Return the [X, Y] coordinate for the center point of the cell that contains the specified text.  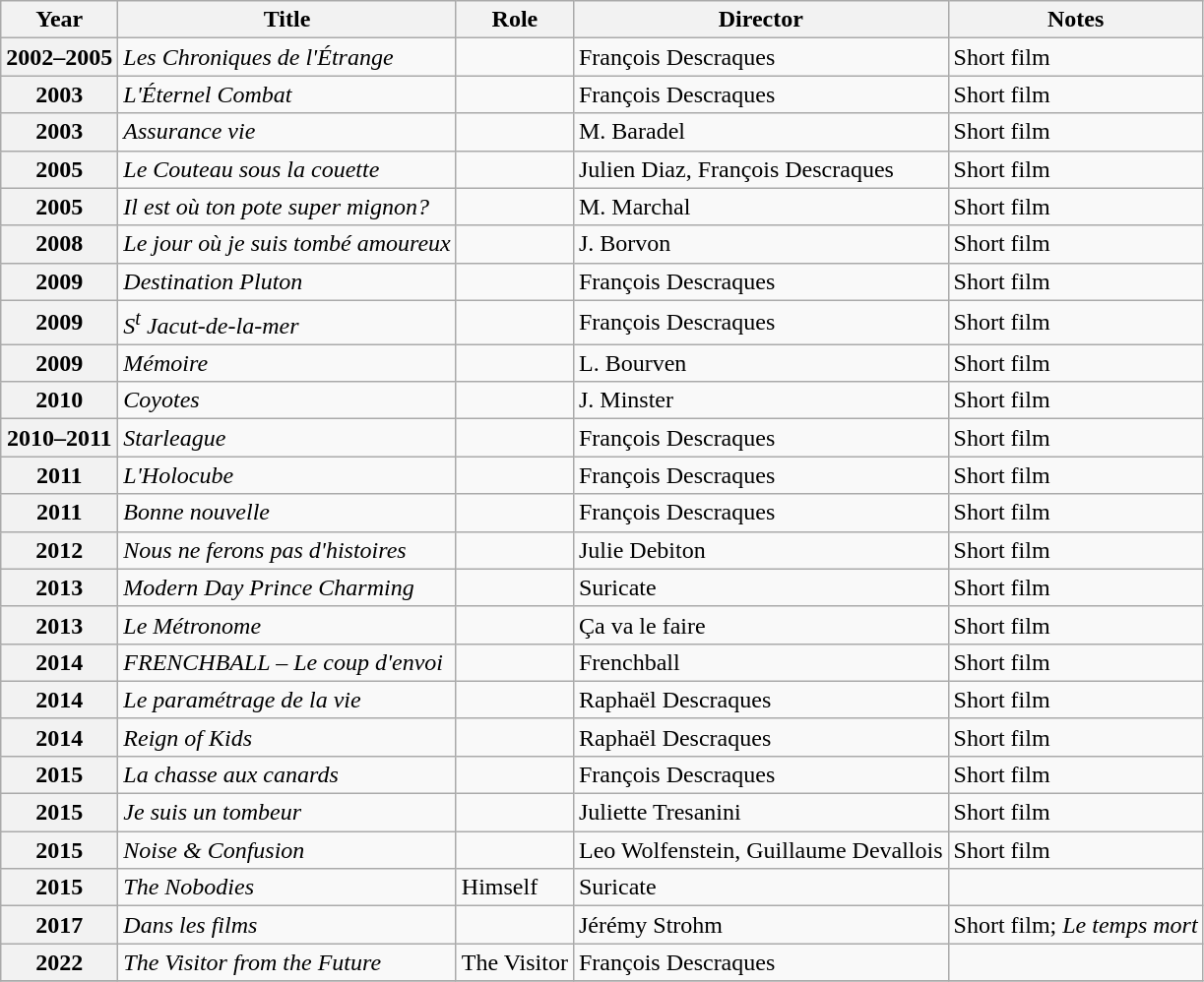
Leo Wolfenstein, Guillaume Devallois [760, 850]
2010 [59, 400]
2017 [59, 925]
Mémoire [287, 363]
2012 [59, 550]
Frenchball [760, 662]
Je suis un tombeur [287, 813]
St Jacut-de-la-mer [287, 323]
The Nobodies [287, 888]
2022 [59, 962]
Starleague [287, 438]
Short film; Le temps mort [1075, 925]
The Visitor [514, 962]
Reign of Kids [287, 737]
Julien Diaz, François Descraques [760, 169]
J. Minster [760, 400]
Notes [1075, 20]
Destination Pluton [287, 281]
2002–2005 [59, 57]
Les Chroniques de l'Étrange [287, 57]
Role [514, 20]
Le jour où je suis tombé amoureux [287, 244]
L'Holocube [287, 475]
Le paramétrage de la vie [287, 700]
The Visitor from the Future [287, 962]
Himself [514, 888]
Jérémy Strohm [760, 925]
Noise & Confusion [287, 850]
2010–2011 [59, 438]
Assurance vie [287, 132]
M. Marchal [760, 207]
Coyotes [287, 400]
Dans les films [287, 925]
L. Bourven [760, 363]
Modern Day Prince Charming [287, 587]
2008 [59, 244]
J. Borvon [760, 244]
Il est où ton pote super mignon? [287, 207]
M. Baradel [760, 132]
L'Éternel Combat [287, 94]
Julie Debiton [760, 550]
Juliette Tresanini [760, 813]
Le Métronome [287, 625]
Year [59, 20]
Nous ne ferons pas d'histoires [287, 550]
La chasse aux canards [287, 774]
FRENCHBALL – Le coup d'envoi [287, 662]
Bonne nouvelle [287, 513]
Title [287, 20]
Le Couteau sous la couette [287, 169]
Ça va le faire [760, 625]
Director [760, 20]
